Capture the cell that displays the provided text and extract its [X, Y] central coordinate. 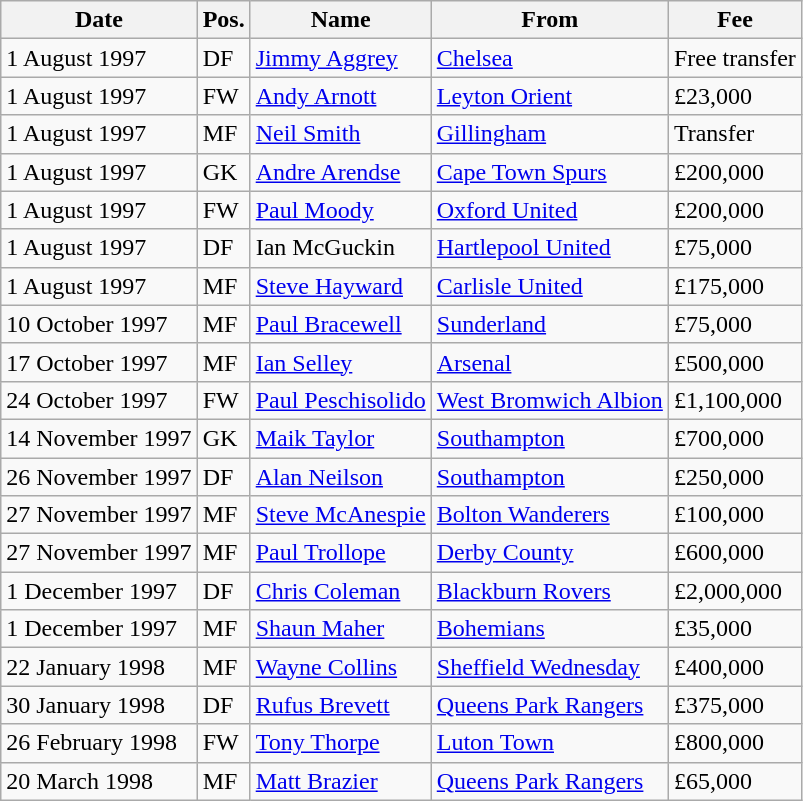
Rufus Brevett [340, 705]
26 November 1997 [99, 477]
Transfer [734, 134]
10 October 1997 [99, 324]
From [550, 20]
£35,000 [734, 629]
Paul Peschisolido [340, 400]
£800,000 [734, 743]
Luton Town [550, 743]
Leyton Orient [550, 96]
Name [340, 20]
Gillingham [550, 134]
Bolton Wanderers [550, 515]
Andy Arnott [340, 96]
Chris Coleman [340, 591]
Paul Moody [340, 210]
24 October 1997 [99, 400]
Alan Neilson [340, 477]
Ian Selley [340, 362]
30 January 1998 [99, 705]
£23,000 [734, 96]
Cape Town Spurs [550, 172]
Oxford United [550, 210]
Fee [734, 20]
14 November 1997 [99, 438]
£700,000 [734, 438]
Pos. [224, 20]
Derby County [550, 553]
17 October 1997 [99, 362]
Wayne Collins [340, 667]
Date [99, 20]
Steve Hayward [340, 286]
Steve McAnespie [340, 515]
£100,000 [734, 515]
26 February 1998 [99, 743]
Hartlepool United [550, 248]
West Bromwich Albion [550, 400]
Blackburn Rovers [550, 591]
Free transfer [734, 58]
Tony Thorpe [340, 743]
Matt Brazier [340, 781]
£1,100,000 [734, 400]
20 March 1998 [99, 781]
Sunderland [550, 324]
Carlisle United [550, 286]
Maik Taylor [340, 438]
£250,000 [734, 477]
Bohemians [550, 629]
£175,000 [734, 286]
22 January 1998 [99, 667]
Jimmy Aggrey [340, 58]
£400,000 [734, 667]
Paul Trollope [340, 553]
£2,000,000 [734, 591]
Sheffield Wednesday [550, 667]
£600,000 [734, 553]
Ian McGuckin [340, 248]
Paul Bracewell [340, 324]
Andre Arendse [340, 172]
£500,000 [734, 362]
£65,000 [734, 781]
Shaun Maher [340, 629]
£375,000 [734, 705]
Arsenal [550, 362]
Neil Smith [340, 134]
Chelsea [550, 58]
